Find where the given text appears and provide that cell's center as (x, y) coordinate. 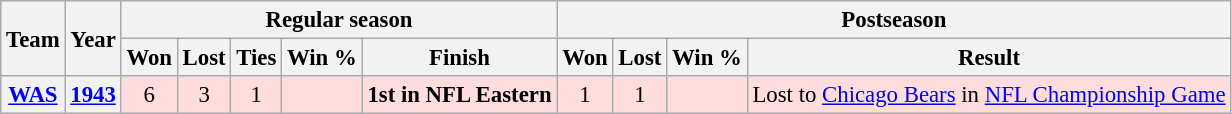
1943 (93, 95)
Regular season (339, 20)
6 (149, 95)
Finish (460, 58)
3 (204, 95)
Year (93, 38)
Team (33, 38)
Lost to Chicago Bears in NFL Championship Game (989, 95)
Postseason (894, 20)
WAS (33, 95)
1st in NFL Eastern (460, 95)
Result (989, 58)
Ties (256, 58)
